Determine the (X, Y) coordinate at the center of the cell enclosing the given text.  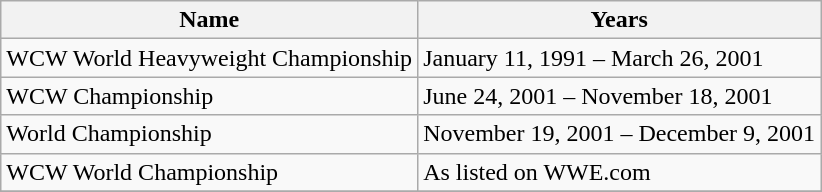
June 24, 2001 – November 18, 2001 (620, 96)
Years (620, 20)
World Championship (210, 134)
As listed on WWE.com (620, 172)
WCW Championship (210, 96)
WCW World Championship (210, 172)
WCW World Heavyweight Championship (210, 58)
January 11, 1991 – March 26, 2001 (620, 58)
Name (210, 20)
November 19, 2001 – December 9, 2001 (620, 134)
